Return (X, Y) of the center of cell containing provided text 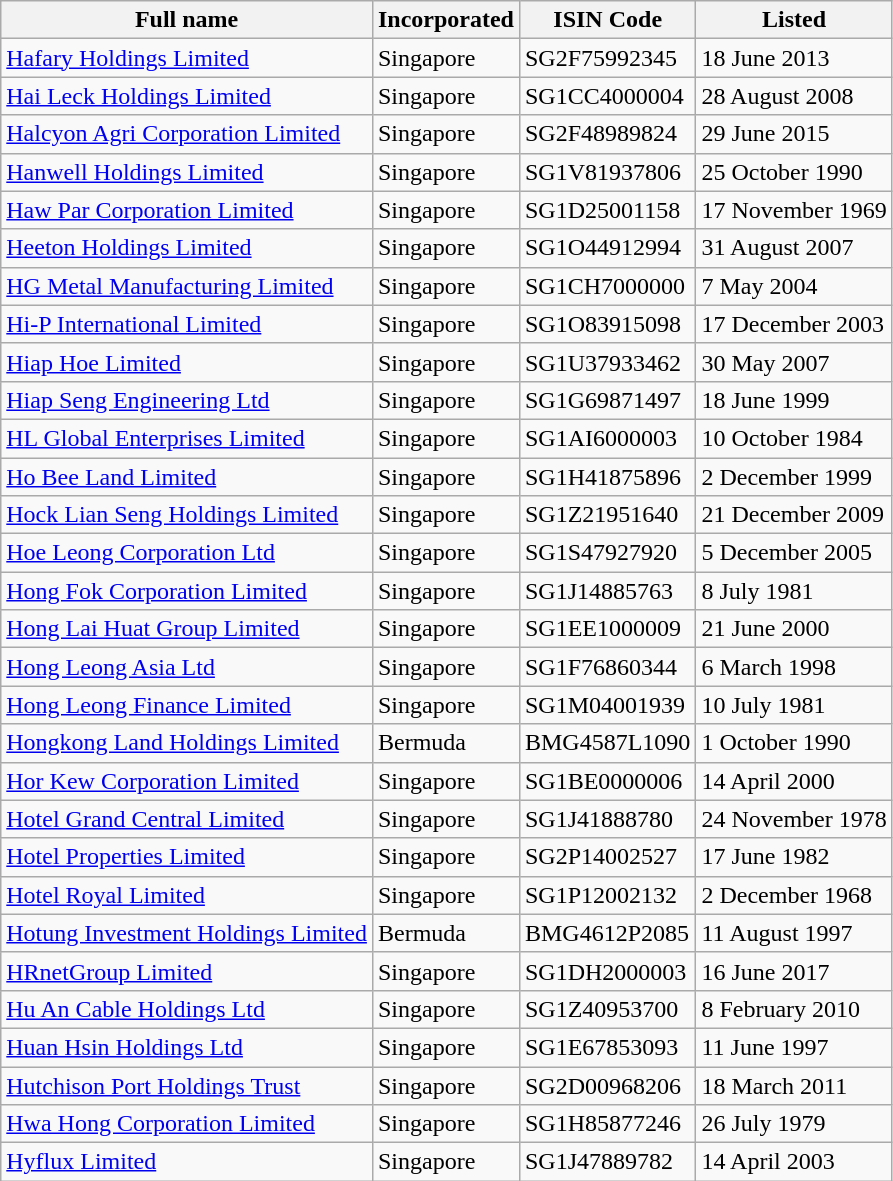
SG2F75992345 (607, 58)
26 July 1979 (794, 1124)
SG1O83915098 (607, 324)
Hong Leong Finance Limited (187, 705)
21 June 2000 (794, 629)
SG1CH7000000 (607, 286)
SG2D00968206 (607, 1085)
18 June 1999 (794, 400)
SG1G69871497 (607, 400)
SG1J47889782 (607, 1162)
8 February 2010 (794, 1009)
SG1AI6000003 (607, 438)
5 December 2005 (794, 553)
Incorporated (446, 20)
14 April 2000 (794, 781)
2 December 1999 (794, 477)
Hu An Cable Holdings Ltd (187, 1009)
Huan Hsin Holdings Ltd (187, 1047)
Hong Fok Corporation Limited (187, 591)
SG1F76860344 (607, 667)
30 May 2007 (794, 362)
11 June 1997 (794, 1047)
Hafary Holdings Limited (187, 58)
BMG4587L1090 (607, 743)
Hong Leong Asia Ltd (187, 667)
SG1J41888780 (607, 819)
18 June 2013 (794, 58)
SG1EE1000009 (607, 629)
SG1V81937806 (607, 172)
11 August 1997 (794, 933)
SG1H85877246 (607, 1124)
Hoe Leong Corporation Ltd (187, 553)
SG1Z40953700 (607, 1009)
6 March 1998 (794, 667)
7 May 2004 (794, 286)
SG2F48989824 (607, 134)
Hotel Grand Central Limited (187, 819)
Hi-P International Limited (187, 324)
Hiap Hoe Limited (187, 362)
SG1BE0000006 (607, 781)
ISIN Code (607, 20)
14 April 2003 (794, 1162)
SG1J14885763 (607, 591)
Hongkong Land Holdings Limited (187, 743)
Heeton Holdings Limited (187, 248)
Haw Par Corporation Limited (187, 210)
10 October 1984 (794, 438)
SG1CC4000004 (607, 96)
Hutchison Port Holdings Trust (187, 1085)
SG1O44912994 (607, 248)
SG1D25001158 (607, 210)
2 December 1968 (794, 895)
29 June 2015 (794, 134)
SG1Z21951640 (607, 515)
Hotung Investment Holdings Limited (187, 933)
HRnetGroup Limited (187, 971)
8 July 1981 (794, 591)
16 June 2017 (794, 971)
Hotel Properties Limited (187, 857)
Hanwell Holdings Limited (187, 172)
SG1M04001939 (607, 705)
SG1DH2000003 (607, 971)
SG2P14002527 (607, 857)
17 November 1969 (794, 210)
SG1H41875896 (607, 477)
Halcyon Agri Corporation Limited (187, 134)
Hong Lai Huat Group Limited (187, 629)
HL Global Enterprises Limited (187, 438)
24 November 1978 (794, 819)
SG1E67853093 (607, 1047)
Hwa Hong Corporation Limited (187, 1124)
1 October 1990 (794, 743)
Hai Leck Holdings Limited (187, 96)
SG1U37933462 (607, 362)
Hor Kew Corporation Limited (187, 781)
Hock Lian Seng Holdings Limited (187, 515)
HG Metal Manufacturing Limited (187, 286)
17 June 1982 (794, 857)
28 August 2008 (794, 96)
10 July 1981 (794, 705)
Hotel Royal Limited (187, 895)
SG1S47927920 (607, 553)
Full name (187, 20)
17 December 2003 (794, 324)
Ho Bee Land Limited (187, 477)
Listed (794, 20)
31 August 2007 (794, 248)
Hyflux Limited (187, 1162)
25 October 1990 (794, 172)
Hiap Seng Engineering Ltd (187, 400)
SG1P12002132 (607, 895)
21 December 2009 (794, 515)
18 March 2011 (794, 1085)
BMG4612P2085 (607, 933)
